For the text-containing cell, return its midpoint in (x, y) coordinate format. 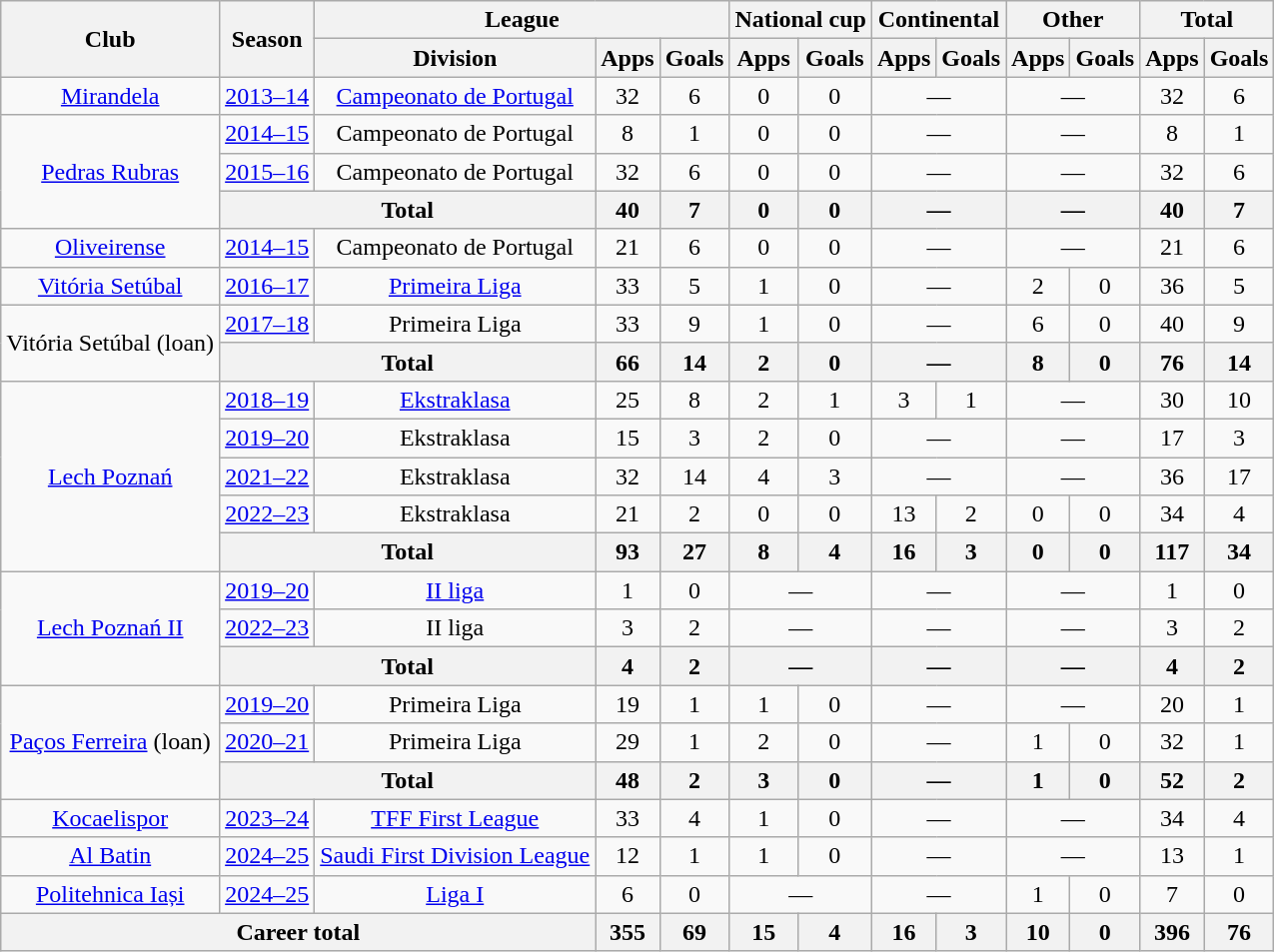
Club (110, 39)
93 (628, 552)
Division (456, 58)
52 (1172, 780)
2017–18 (268, 324)
Oliveirense (110, 248)
Other (1073, 20)
117 (1172, 552)
2021–22 (268, 476)
2018–19 (268, 400)
355 (628, 932)
48 (628, 780)
Kocaelispor (110, 818)
25 (628, 400)
Vitória Setúbal (loan) (110, 343)
Liga I (456, 894)
66 (628, 362)
Lech Poznań II (110, 628)
2016–17 (268, 286)
20 (1172, 704)
League (522, 20)
National cup (800, 20)
30 (1172, 400)
Continental (938, 20)
2013–14 (268, 96)
Lech Poznań (110, 476)
TFF First League (456, 818)
Career total (298, 932)
27 (694, 552)
Season (268, 39)
Politehnica Iași (110, 894)
29 (628, 742)
Mirandela (110, 96)
Paços Ferreira (loan) (110, 742)
Vitória Setúbal (110, 286)
69 (694, 932)
12 (628, 856)
2023–24 (268, 818)
396 (1172, 932)
Pedras Rubras (110, 172)
2015–16 (268, 172)
19 (628, 704)
Saudi First Division League (456, 856)
2020–21 (268, 742)
Al Batin (110, 856)
